Return the (x, y) coordinate for the center point of the cell that contains the specified text.  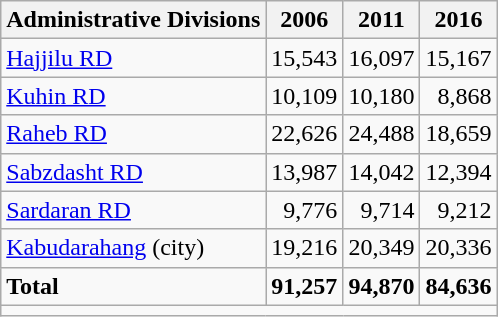
Sabzdasht RD (134, 172)
Hajjilu RD (134, 58)
94,870 (382, 286)
8,868 (458, 96)
24,488 (382, 134)
84,636 (458, 286)
18,659 (458, 134)
Raheb RD (134, 134)
12,394 (458, 172)
14,042 (382, 172)
15,167 (458, 58)
19,216 (304, 248)
2006 (304, 20)
15,543 (304, 58)
2011 (382, 20)
20,336 (458, 248)
16,097 (382, 58)
10,180 (382, 96)
Kuhin RD (134, 96)
10,109 (304, 96)
Administrative Divisions (134, 20)
Total (134, 286)
Kabudarahang (city) (134, 248)
22,626 (304, 134)
9,776 (304, 210)
Sardaran RD (134, 210)
9,212 (458, 210)
91,257 (304, 286)
9,714 (382, 210)
13,987 (304, 172)
20,349 (382, 248)
2016 (458, 20)
